Detect which cell encompasses the target text, then output its [X, Y] center coordinate. 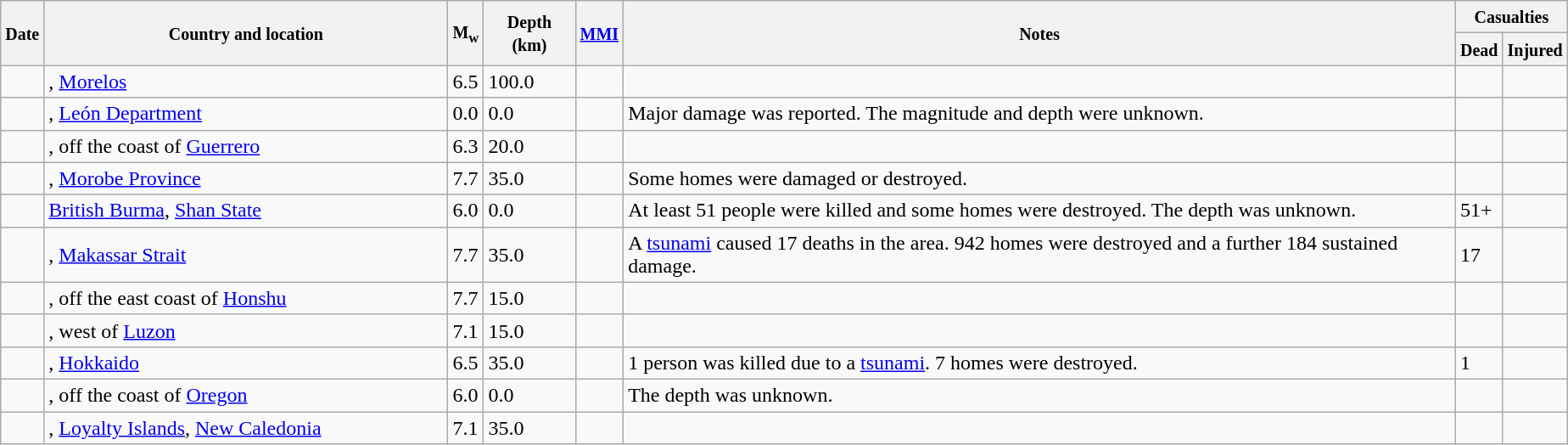
, off the coast of Guerrero [246, 146]
, west of Luzon [246, 330]
51+ [1479, 211]
At least 51 people were killed and some homes were destroyed. The depth was unknown. [1040, 211]
Depth (km) [529, 33]
1 person was killed due to a tsunami. 7 homes were destroyed. [1040, 363]
, Makassar Strait [246, 255]
, Loyalty Islands, New Caledonia [246, 427]
Injured [1535, 49]
, off the east coast of Honshu [246, 298]
Casualties [1511, 17]
20.0 [529, 146]
Dead [1479, 49]
6.3 [466, 146]
Date [22, 33]
British Burma, Shan State [246, 211]
Notes [1040, 33]
A tsunami caused 17 deaths in the area. 942 homes were destroyed and a further 184 sustained damage. [1040, 255]
100.0 [529, 82]
, off the coast of Oregon [246, 395]
Major damage was reported. The magnitude and depth were unknown. [1040, 114]
, Morelos [246, 82]
Some homes were damaged or destroyed. [1040, 178]
Mw [466, 33]
Country and location [246, 33]
1 [1479, 363]
, Hokkaido [246, 363]
The depth was unknown. [1040, 395]
17 [1479, 255]
MMI [599, 33]
, Morobe Province [246, 178]
, León Department [246, 114]
